Extract the (x, y) coordinate from the center of the cell holding the provided text.  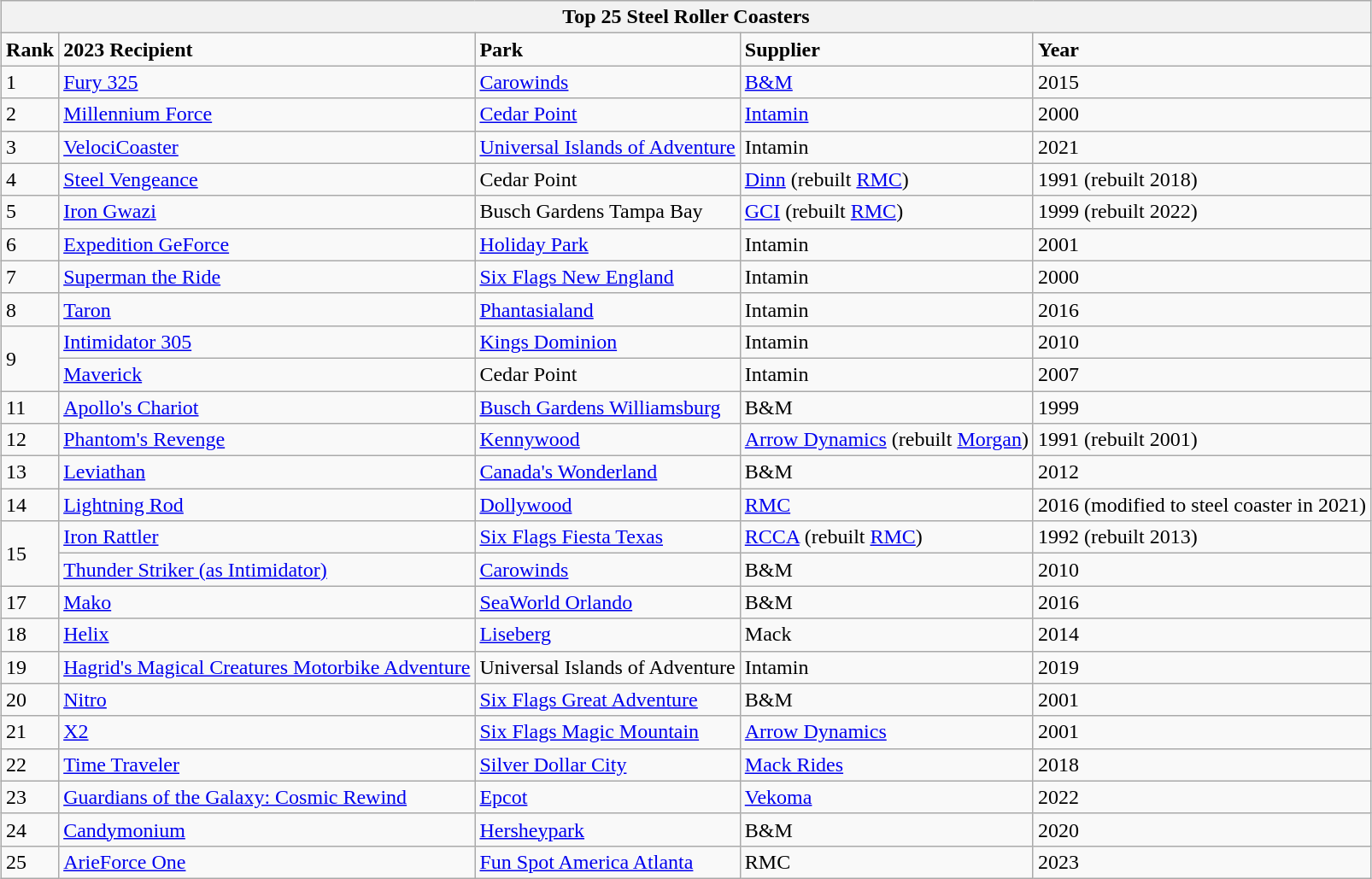
9 (31, 358)
1992 (rebuilt 2013) (1201, 537)
Holiday Park (607, 244)
Rank (31, 50)
Dollywood (607, 505)
Year (1201, 50)
12 (31, 440)
4 (31, 179)
Vekoma (887, 797)
Silver Dollar City (607, 765)
7 (31, 277)
22 (31, 765)
2015 (1201, 82)
2018 (1201, 765)
GCI (rebuilt RMC) (887, 212)
2019 (1201, 667)
2023 (1201, 862)
Epcot (607, 797)
Maverick (267, 374)
2022 (1201, 797)
23 (31, 797)
1999 (1201, 407)
Park (607, 50)
Busch Gardens Williamsburg (607, 407)
X2 (267, 732)
Fun Spot America Atlanta (607, 862)
Fury 325 (267, 82)
RCCA (rebuilt RMC) (887, 537)
Mack Rides (887, 765)
20 (31, 700)
VelociCoaster (267, 147)
Superman the Ride (267, 277)
Six Flags Magic Mountain (607, 732)
1991 (rebuilt 2001) (1201, 440)
Iron Gwazi (267, 212)
2014 (1201, 635)
1 (31, 82)
Busch Gardens Tampa Bay (607, 212)
Nitro (267, 700)
8 (31, 309)
Taron (267, 309)
Kennywood (607, 440)
SeaWorld Orlando (607, 602)
25 (31, 862)
Six Flags Great Adventure (607, 700)
Steel Vengeance (267, 179)
Expedition GeForce (267, 244)
Guardians of the Galaxy: Cosmic Rewind (267, 797)
Canada's Wonderland (607, 472)
5 (31, 212)
Mako (267, 602)
Hagrid's Magical Creatures Motorbike Adventure (267, 667)
Iron Rattler (267, 537)
Top 25 Steel Roller Coasters (687, 17)
Lightning Rod (267, 505)
19 (31, 667)
Helix (267, 635)
3 (31, 147)
2020 (1201, 829)
1991 (rebuilt 2018) (1201, 179)
Six Flags Fiesta Texas (607, 537)
Dinn (rebuilt RMC) (887, 179)
Leviathan (267, 472)
2023 Recipient (267, 50)
Kings Dominion (607, 342)
Hersheypark (607, 829)
14 (31, 505)
6 (31, 244)
2007 (1201, 374)
21 (31, 732)
Arrow Dynamics (887, 732)
ArieForce One (267, 862)
2021 (1201, 147)
Mack (887, 635)
1999 (rebuilt 2022) (1201, 212)
17 (31, 602)
Millennium Force (267, 114)
15 (31, 554)
Time Traveler (267, 765)
Intimidator 305 (267, 342)
Phantasialand (607, 309)
11 (31, 407)
Thunder Striker (as Intimidator) (267, 570)
13 (31, 472)
Apollo's Chariot (267, 407)
2016 (modified to steel coaster in 2021) (1201, 505)
Liseberg (607, 635)
Candymonium (267, 829)
Phantom's Revenge (267, 440)
Six Flags New England (607, 277)
Arrow Dynamics (rebuilt Morgan) (887, 440)
Supplier (887, 50)
2 (31, 114)
18 (31, 635)
24 (31, 829)
2012 (1201, 472)
